Output the (x, y) coordinate of the center of the cell containing the given text.  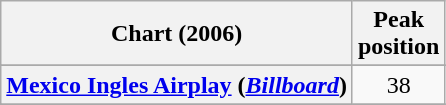
Chart (2006) (177, 34)
Peakposition (398, 34)
38 (398, 85)
Mexico Ingles Airplay (Billboard) (177, 85)
